Pinpoint the cell where the given text exists, returning its [x, y] midpoint coordinate. 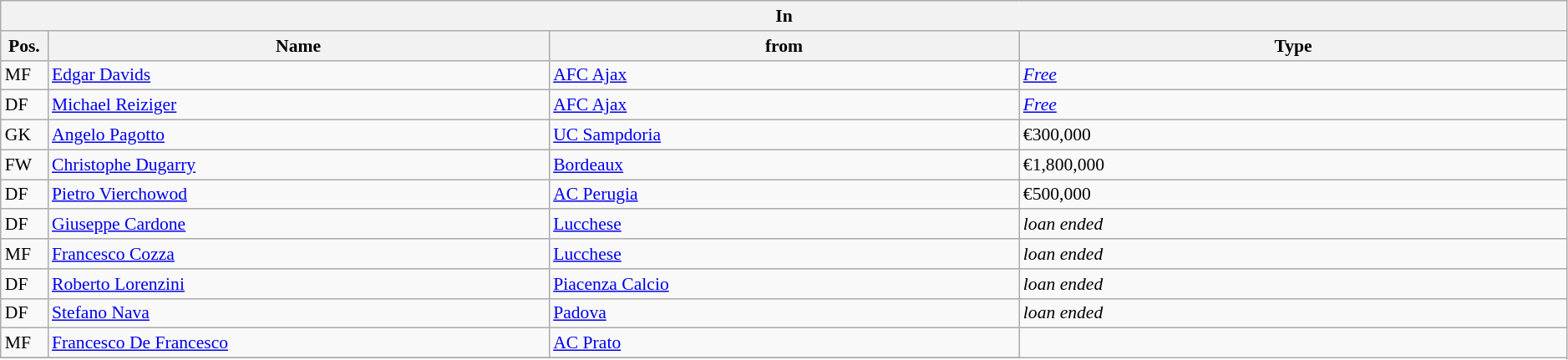
Giuseppe Cardone [298, 225]
AC Prato [784, 343]
UC Sampdoria [784, 135]
In [784, 16]
€500,000 [1293, 195]
Pos. [24, 46]
€1,800,000 [1293, 165]
Piacenza Calcio [784, 284]
FW [24, 165]
Christophe Dugarry [298, 165]
Angelo Pagotto [298, 135]
Bordeaux [784, 165]
Name [298, 46]
GK [24, 135]
AC Perugia [784, 195]
Edgar Davids [298, 75]
Francesco Cozza [298, 254]
Padova [784, 313]
Michael Reiziger [298, 105]
Francesco De Francesco [298, 343]
Pietro Vierchowod [298, 195]
Roberto Lorenzini [298, 284]
from [784, 46]
€300,000 [1293, 135]
Type [1293, 46]
Stefano Nava [298, 313]
